Detect which cell encompasses the target text, then output its [x, y] center coordinate. 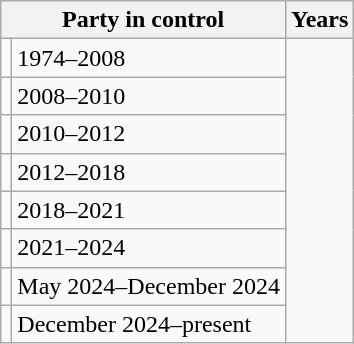
1974–2008 [149, 58]
2010–2012 [149, 134]
Years [319, 20]
2021–2024 [149, 248]
2018–2021 [149, 210]
2012–2018 [149, 172]
December 2024–present [149, 324]
2008–2010 [149, 96]
May 2024–December 2024 [149, 286]
Party in control [144, 20]
